Output the [x, y] coordinate of the center of the cell containing the given text.  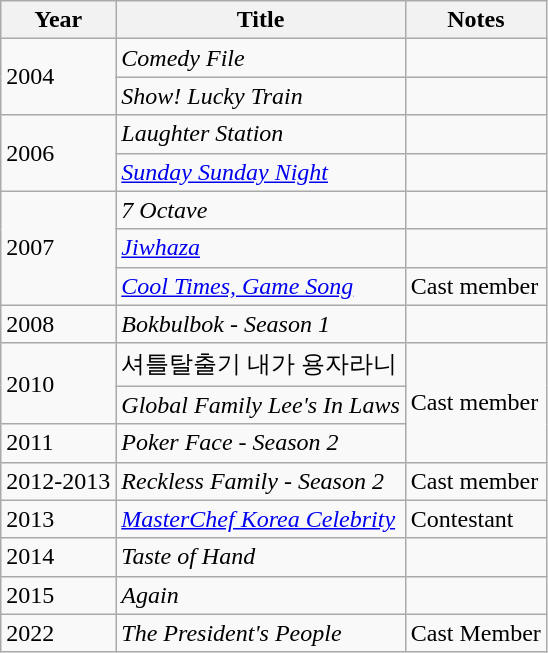
Notes [476, 20]
Show! Lucky Train [261, 96]
Comedy File [261, 58]
Poker Face - Season 2 [261, 443]
Cool Times, Game Song [261, 286]
2006 [58, 153]
The President's People [261, 633]
Global Family Lee's In Laws [261, 405]
2012-2013 [58, 481]
Bokbulbok - Season 1 [261, 324]
Again [261, 595]
Reckless Family - Season 2 [261, 481]
Year [58, 20]
Laughter Station [261, 134]
7 Octave [261, 210]
Contestant [476, 519]
셔틀탈출기 내가 용자라니 [261, 364]
2004 [58, 77]
2022 [58, 633]
Taste of Hand [261, 557]
Jiwhaza [261, 248]
2015 [58, 595]
2011 [58, 443]
2010 [58, 384]
Cast Member [476, 633]
MasterChef Korea Celebrity [261, 519]
Title [261, 20]
Sunday Sunday Night [261, 172]
2007 [58, 248]
2014 [58, 557]
2013 [58, 519]
2008 [58, 324]
